Pinpoint the cell where the given text exists, returning its (X, Y) midpoint coordinate. 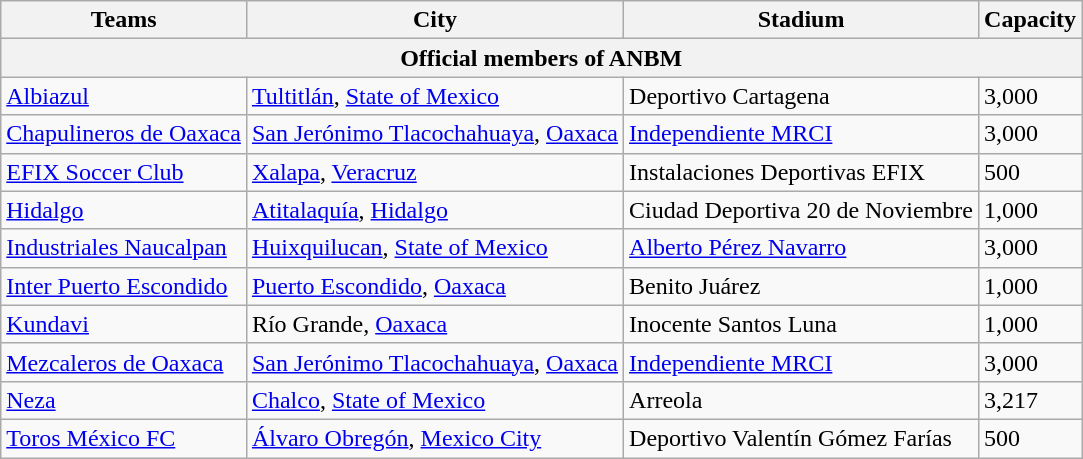
Alberto Pérez Navarro (802, 248)
EFIX Soccer Club (124, 172)
Toros México FC (124, 438)
Inocente Santos Luna (802, 324)
Stadium (802, 20)
Ciudad Deportiva 20 de Noviembre (802, 210)
Teams (124, 20)
Chapulineros de Oaxaca (124, 134)
Hidalgo (124, 210)
Official members of ANBM (542, 58)
Deportivo Valentín Gómez Farías (802, 438)
Capacity (1030, 20)
Xalapa, Veracruz (434, 172)
Río Grande, Oaxaca (434, 324)
Instalaciones Deportivas EFIX (802, 172)
Atitalaquía, Hidalgo (434, 210)
Inter Puerto Escondido (124, 286)
Industriales Naucalpan (124, 248)
Álvaro Obregón, Mexico City (434, 438)
City (434, 20)
Chalco, State of Mexico (434, 400)
Arreola (802, 400)
Puerto Escondido, Oaxaca (434, 286)
Kundavi (124, 324)
Tultitlán, State of Mexico (434, 96)
Deportivo Cartagena (802, 96)
Benito Juárez (802, 286)
Huixquilucan, State of Mexico (434, 248)
Albiazul (124, 96)
Mezcaleros de Oaxaca (124, 362)
Neza (124, 400)
3,217 (1030, 400)
